Provide the (X, Y) coordinate of the cell's center where the given text is located.  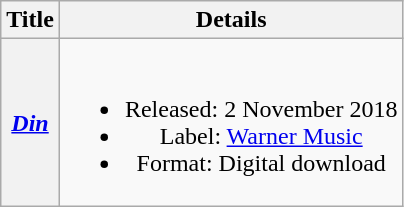
Title (30, 20)
Released: 2 November 2018Label: Warner MusicFormat: Digital download (231, 122)
Din (30, 122)
Details (231, 20)
